For the text-containing cell, return its midpoint in [x, y] coordinate format. 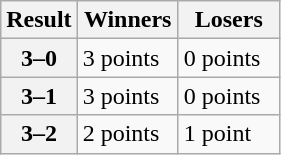
1 point [228, 134]
Losers [228, 20]
3–2 [39, 134]
Result [39, 20]
3–1 [39, 96]
3–0 [39, 58]
2 points [128, 134]
Winners [128, 20]
